Return (x, y) of the center of cell containing provided text 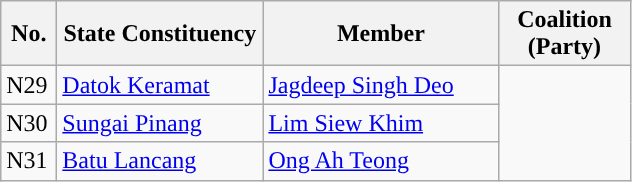
Ong Ah Teong (381, 161)
Coalition (Party) (564, 34)
N29 (29, 85)
Batu Lancang (160, 161)
N30 (29, 123)
Jagdeep Singh Deo (381, 85)
Sungai Pinang (160, 123)
Lim Siew Khim (381, 123)
N31 (29, 161)
State Constituency (160, 34)
No. (29, 34)
Datok Keramat (160, 85)
Member (381, 34)
